Determine the (X, Y) coordinate at the center of the cell enclosing the given text.  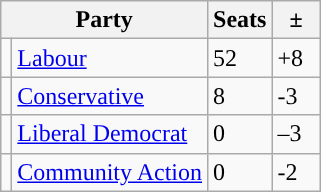
52 (240, 58)
Party (104, 20)
8 (240, 96)
Seats (240, 20)
Labour (110, 58)
–3 (296, 134)
Conservative (110, 96)
± (296, 20)
Liberal Democrat (110, 134)
Community Action (110, 172)
-3 (296, 96)
+8 (296, 58)
-2 (296, 172)
